Return [x, y] of the center of cell containing provided text 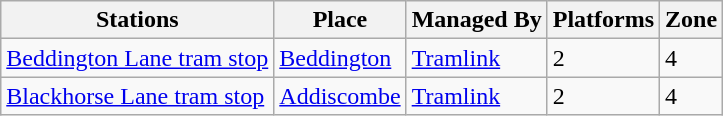
Beddington [340, 58]
Blackhorse Lane tram stop [138, 96]
Zone [692, 20]
Managed By [476, 20]
Addiscombe [340, 96]
Platforms [603, 20]
Beddington Lane tram stop [138, 58]
Place [340, 20]
Stations [138, 20]
